Return the (x, y) coordinate for the center point of the cell that contains the specified text.  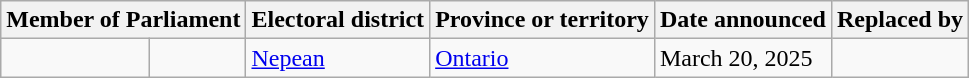
Electoral district (338, 20)
Province or territory (542, 20)
Replaced by (900, 20)
March 20, 2025 (742, 58)
Date announced (742, 20)
Ontario (542, 58)
Member of Parliament (124, 20)
Nepean (338, 58)
